For the text-containing cell, return its midpoint in (x, y) coordinate format. 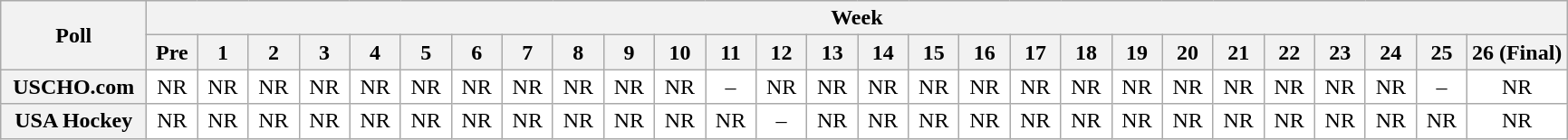
USA Hockey (74, 121)
18 (1086, 52)
5 (426, 52)
6 (476, 52)
20 (1188, 52)
12 (782, 52)
14 (883, 52)
Poll (74, 35)
Week (857, 18)
15 (934, 52)
19 (1137, 52)
17 (1035, 52)
Pre (172, 52)
13 (832, 52)
16 (985, 52)
10 (679, 52)
USCHO.com (74, 87)
11 (730, 52)
2 (274, 52)
1 (223, 52)
23 (1340, 52)
22 (1289, 52)
9 (629, 52)
7 (527, 52)
24 (1390, 52)
4 (375, 52)
25 (1441, 52)
26 (Final) (1516, 52)
3 (324, 52)
21 (1238, 52)
8 (578, 52)
